Identify which cell holds the provided text, then report its [X, Y] central coordinate. 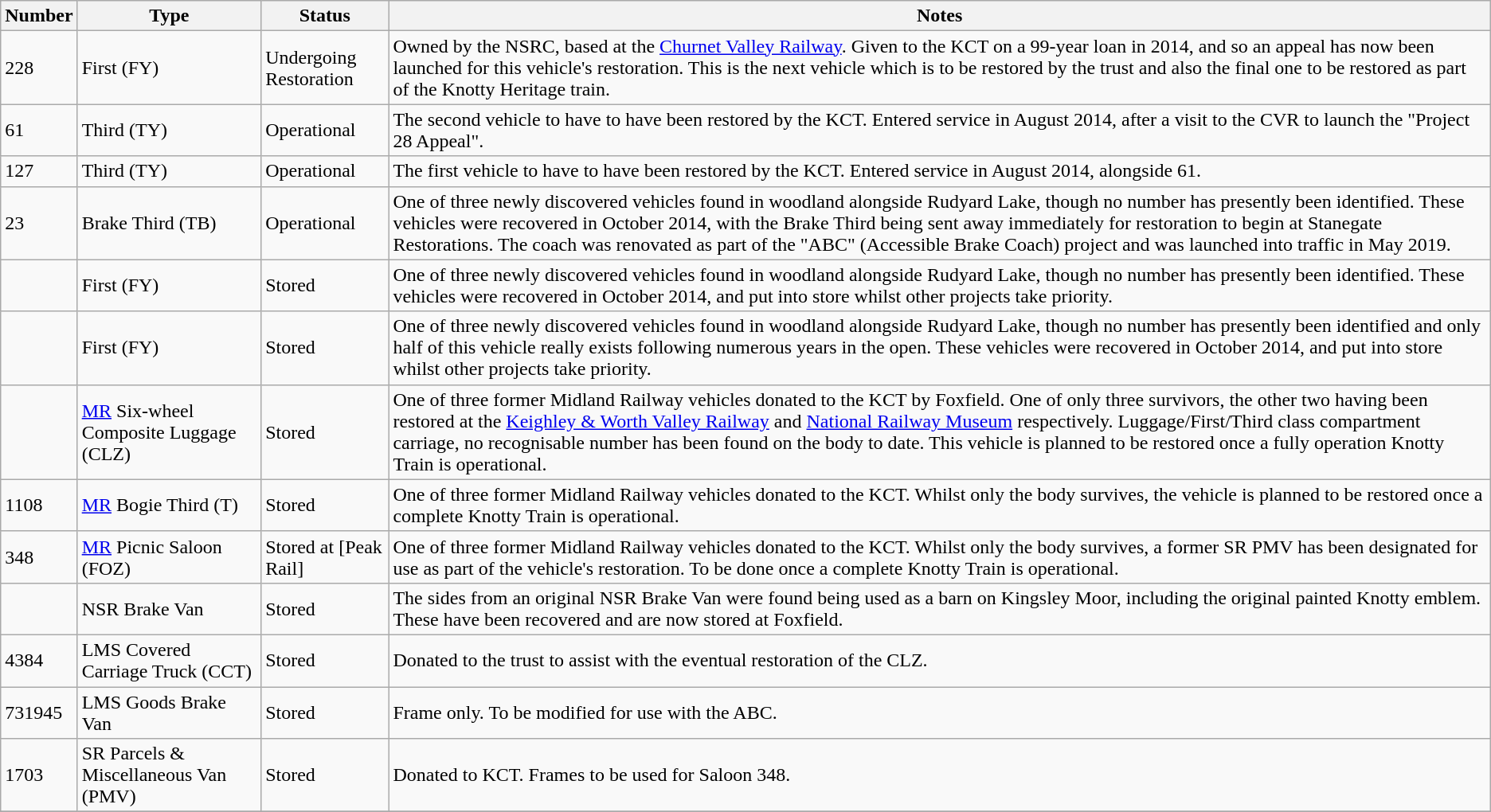
Number [39, 16]
Notes [940, 16]
731945 [39, 712]
Stored at [Peak Rail] [325, 557]
228 [39, 68]
MR Bogie Third (T) [169, 505]
Donated to KCT. Frames to be used for Saloon 348. [940, 775]
The first vehicle to have to have been restored by the KCT. Entered service in August 2014, alongside 61. [940, 171]
LMS Covered Carriage Truck (CCT) [169, 661]
1108 [39, 505]
127 [39, 171]
Type [169, 16]
4384 [39, 661]
Donated to the trust to assist with the eventual restoration of the CLZ. [940, 661]
MR Six-wheel Composite Luggage (CLZ) [169, 431]
NSR Brake Van [169, 608]
61 [39, 131]
Undergoing Restoration [325, 68]
23 [39, 223]
348 [39, 557]
Frame only. To be modified for use with the ABC. [940, 712]
Brake Third (TB) [169, 223]
MR Picnic Saloon (FOZ) [169, 557]
LMS Goods Brake Van [169, 712]
Status [325, 16]
SR Parcels & Miscellaneous Van (PMV) [169, 775]
1703 [39, 775]
